Capture the cell that displays the provided text and extract its (x, y) central coordinate. 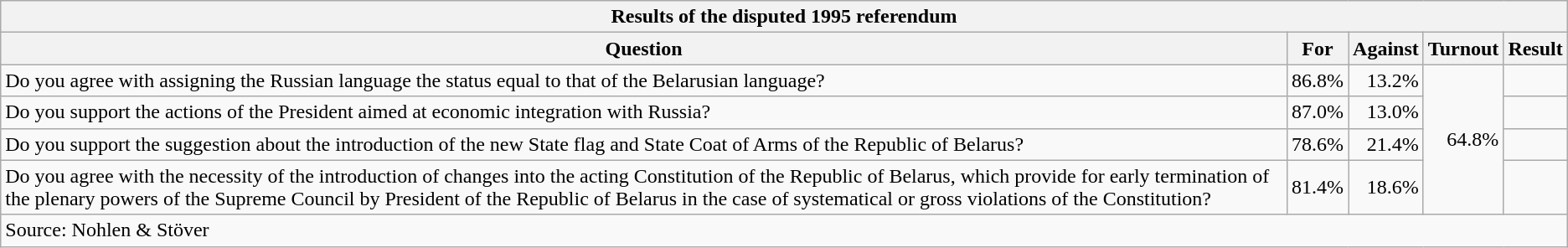
Do you support the actions of the President aimed at economic integration with Russia? (644, 112)
64.8% (1463, 139)
13.2% (1386, 80)
13.0% (1386, 112)
Do you agree with assigning the Russian language the status equal to that of the Belarusian language? (644, 80)
For (1317, 49)
18.6% (1386, 188)
Source: Nohlen & Stöver (784, 230)
Against (1386, 49)
86.8% (1317, 80)
21.4% (1386, 144)
Turnout (1463, 49)
Results of the disputed 1995 referendum (784, 17)
87.0% (1317, 112)
78.6% (1317, 144)
81.4% (1317, 188)
Do you support the suggestion about the introduction of the new State flag and State Coat of Arms of the Republic of Belarus? (644, 144)
Question (644, 49)
Result (1535, 49)
